For the text-containing cell, return its midpoint in [x, y] coordinate format. 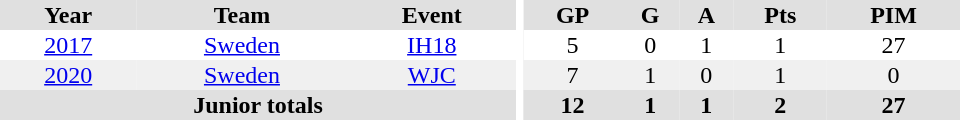
7 [572, 75]
Event [432, 15]
Pts [781, 15]
Junior totals [258, 105]
2017 [68, 45]
IH18 [432, 45]
Team [242, 15]
WJC [432, 75]
A [706, 15]
G [650, 15]
2 [781, 105]
PIM [894, 15]
5 [572, 45]
12 [572, 105]
GP [572, 15]
2020 [68, 75]
Year [68, 15]
